Return (x, y) of the center of cell containing provided text 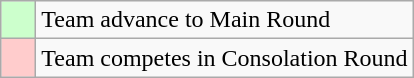
Team advance to Main Round (224, 20)
Team competes in Consolation Round (224, 58)
